Find where the given text appears and provide that cell's center as [x, y] coordinate. 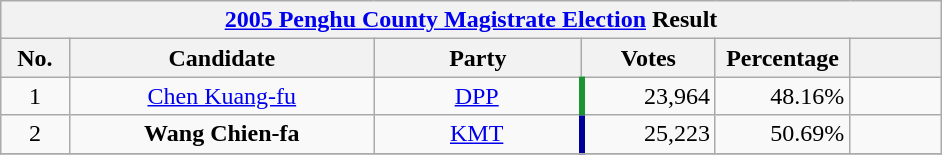
KMT [478, 134]
2 [34, 134]
25,223 [648, 134]
Percentage [782, 58]
Party [478, 58]
No. [34, 58]
48.16% [782, 96]
DPP [478, 96]
1 [34, 96]
Votes [648, 58]
Chen Kuang-fu [222, 96]
2005 Penghu County Magistrate Election Result [470, 20]
Candidate [222, 58]
23,964 [648, 96]
50.69% [782, 134]
Wang Chien-fa [222, 134]
